Find where the given text appears and provide that cell's center as (X, Y) coordinate. 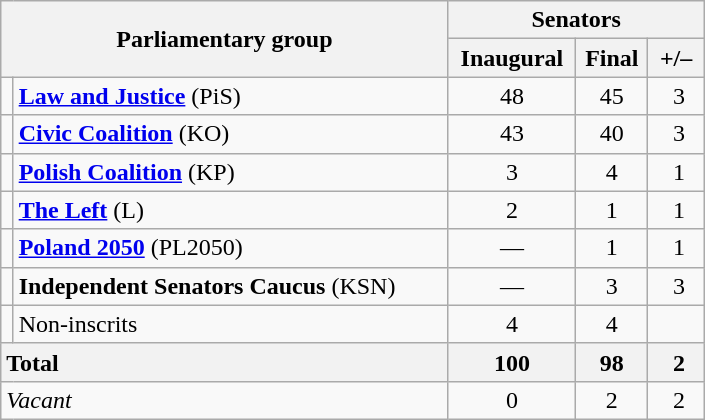
40 (612, 134)
Law and Justice (PiS) (230, 96)
Civic Coalition (KO) (230, 134)
Final (612, 58)
Senators (576, 20)
The Left (L) (230, 210)
100 (512, 362)
43 (512, 134)
98 (612, 362)
Parliamentary group (224, 39)
Non-inscrits (230, 324)
Poland 2050 (PL2050) (230, 248)
+/– (676, 58)
48 (512, 96)
Vacant (224, 400)
Inaugural (512, 58)
0 (512, 400)
45 (612, 96)
Total (224, 362)
Independent Senators Caucus (KSN) (230, 286)
Polish Coalition (KP) (230, 172)
